Find where the given text appears and provide that cell's center as (x, y) coordinate. 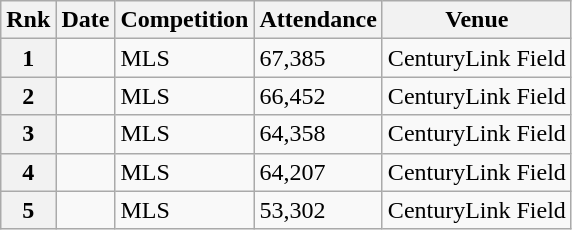
1 (28, 58)
Rnk (28, 20)
Venue (476, 20)
5 (28, 210)
64,207 (318, 172)
53,302 (318, 210)
67,385 (318, 58)
3 (28, 134)
2 (28, 96)
Attendance (318, 20)
Date (86, 20)
4 (28, 172)
66,452 (318, 96)
64,358 (318, 134)
Competition (184, 20)
